Provide the [X, Y] coordinate of the cell's center where the given text is located.  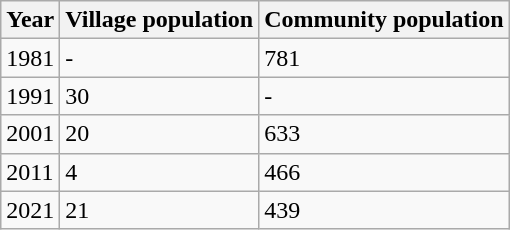
1981 [30, 58]
1991 [30, 96]
466 [384, 172]
20 [160, 134]
2001 [30, 134]
Year [30, 20]
4 [160, 172]
2011 [30, 172]
2021 [30, 210]
633 [384, 134]
Community population [384, 20]
781 [384, 58]
30 [160, 96]
439 [384, 210]
21 [160, 210]
Village population [160, 20]
